Provide the (X, Y) coordinate of the cell's center where the given text is located.  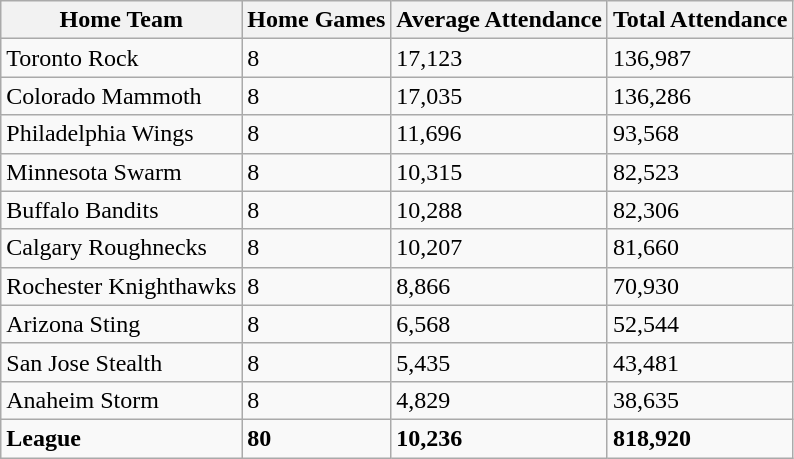
81,660 (700, 248)
52,544 (700, 324)
82,306 (700, 210)
82,523 (700, 172)
Philadelphia Wings (122, 134)
5,435 (500, 362)
Colorado Mammoth (122, 96)
70,930 (700, 286)
136,286 (700, 96)
Rochester Knighthawks (122, 286)
136,987 (700, 58)
Average Attendance (500, 20)
10,236 (500, 438)
80 (316, 438)
Home Team (122, 20)
10,315 (500, 172)
Toronto Rock (122, 58)
4,829 (500, 400)
38,635 (700, 400)
10,207 (500, 248)
43,481 (700, 362)
Calgary Roughnecks (122, 248)
Anaheim Storm (122, 400)
Home Games (316, 20)
17,035 (500, 96)
League (122, 438)
6,568 (500, 324)
Buffalo Bandits (122, 210)
17,123 (500, 58)
Arizona Sting (122, 324)
818,920 (700, 438)
San Jose Stealth (122, 362)
10,288 (500, 210)
Minnesota Swarm (122, 172)
8,866 (500, 286)
93,568 (700, 134)
11,696 (500, 134)
Total Attendance (700, 20)
